Provide the [x, y] coordinate of the cell's center where the given text is located.  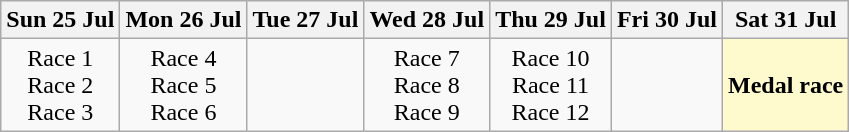
Race 4Race 5Race 6 [184, 85]
Thu 29 Jul [551, 20]
Mon 26 Jul [184, 20]
Race 7Race 8Race 9 [427, 85]
Wed 28 Jul [427, 20]
Sun 25 Jul [60, 20]
Race 1Race 2Race 3 [60, 85]
Race 10Race 11Race 12 [551, 85]
Fri 30 Jul [666, 20]
Tue 27 Jul [306, 20]
Medal race [785, 85]
Sat 31 Jul [785, 20]
